Pinpoint the cell where the given text exists, returning its [x, y] midpoint coordinate. 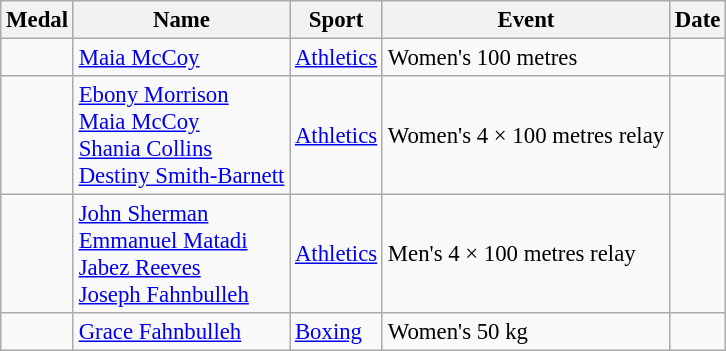
Women's 4 × 100 metres relay [526, 136]
John ShermanEmmanuel MatadiJabez ReevesJoseph Fahnbulleh [181, 254]
Sport [336, 20]
Name [181, 20]
Women's 100 metres [526, 58]
Maia McCoy [181, 58]
Women's 50 kg [526, 332]
Date [697, 20]
Grace Fahnbulleh [181, 332]
Medal [38, 20]
Event [526, 20]
Boxing [336, 332]
Ebony MorrisonMaia McCoyShania CollinsDestiny Smith-Barnett [181, 136]
Men's 4 × 100 metres relay [526, 254]
